Return [x, y] of the center of cell containing provided text 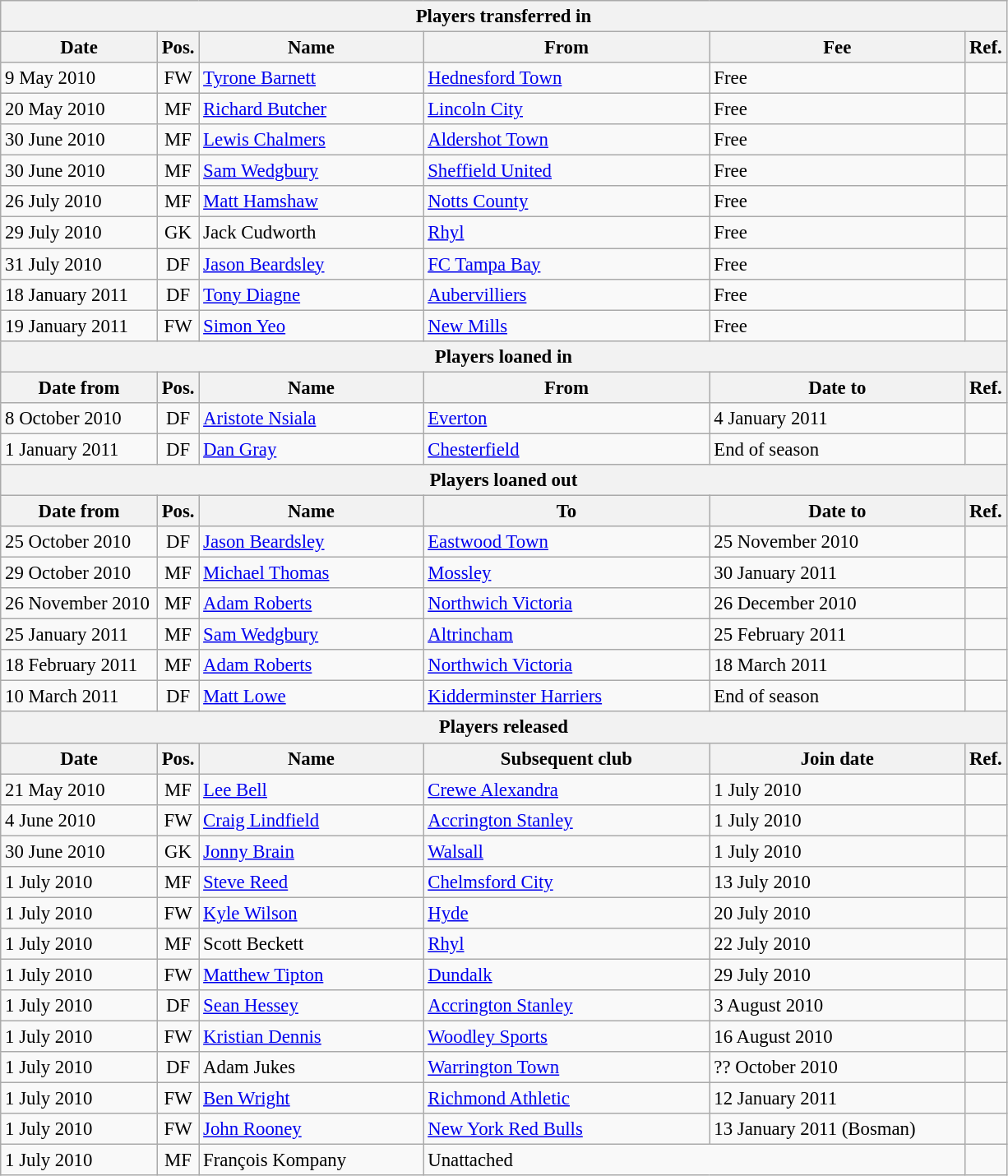
Dan Gray [311, 449]
Matt Lowe [311, 697]
Players loaned out [503, 480]
Aristote Nsiala [311, 419]
25 November 2010 [837, 542]
19 January 2011 [79, 326]
Woodley Sports [566, 1037]
Hednesford Town [566, 78]
Dundalk [566, 975]
13 January 2011 (Bosman) [837, 1129]
10 March 2011 [79, 697]
François Kompany [311, 1160]
Lee Bell [311, 789]
Kristian Dennis [311, 1037]
16 August 2010 [837, 1037]
Mossley [566, 573]
Adam Jukes [311, 1067]
20 July 2010 [837, 913]
25 October 2010 [79, 542]
Aubervilliers [566, 294]
22 July 2010 [837, 944]
Simon Yeo [311, 326]
30 January 2011 [837, 573]
New Mills [566, 326]
Michael Thomas [311, 573]
Notts County [566, 201]
Kidderminster Harriers [566, 697]
20 May 2010 [79, 109]
Richmond Athletic [566, 1099]
12 January 2011 [837, 1099]
Sheffield United [566, 171]
Unattached [694, 1160]
Join date [837, 758]
Warrington Town [566, 1067]
18 February 2011 [79, 665]
29 October 2010 [79, 573]
8 October 2010 [79, 419]
Lincoln City [566, 109]
Eastwood Town [566, 542]
18 March 2011 [837, 665]
26 July 2010 [79, 201]
4 June 2010 [79, 820]
FC Tampa Bay [566, 264]
Players transferred in [503, 16]
Craig Lindfield [311, 820]
Kyle Wilson [311, 913]
Chelmsford City [566, 882]
26 November 2010 [79, 604]
13 July 2010 [837, 882]
Ben Wright [311, 1099]
26 December 2010 [837, 604]
21 May 2010 [79, 789]
Tyrone Barnett [311, 78]
Aldershot Town [566, 140]
To [566, 511]
Matthew Tipton [311, 975]
Steve Reed [311, 882]
Sean Hessey [311, 1006]
25 January 2011 [79, 635]
Chesterfield [566, 449]
Crewe Alexandra [566, 789]
3 August 2010 [837, 1006]
Players loaned in [503, 356]
Hyde [566, 913]
Jonny Brain [311, 851]
Fee [837, 48]
25 February 2011 [837, 635]
Players released [503, 728]
18 January 2011 [79, 294]
New York Red Bulls [566, 1129]
Matt Hamshaw [311, 201]
9 May 2010 [79, 78]
Altrincham [566, 635]
Richard Butcher [311, 109]
Walsall [566, 851]
Everton [566, 419]
?? October 2010 [837, 1067]
4 January 2011 [837, 419]
31 July 2010 [79, 264]
Jack Cudworth [311, 233]
John Rooney [311, 1129]
Subsequent club [566, 758]
1 January 2011 [79, 449]
Tony Diagne [311, 294]
Scott Beckett [311, 944]
Lewis Chalmers [311, 140]
